Identify which cell holds the provided text, then report its [x, y] central coordinate. 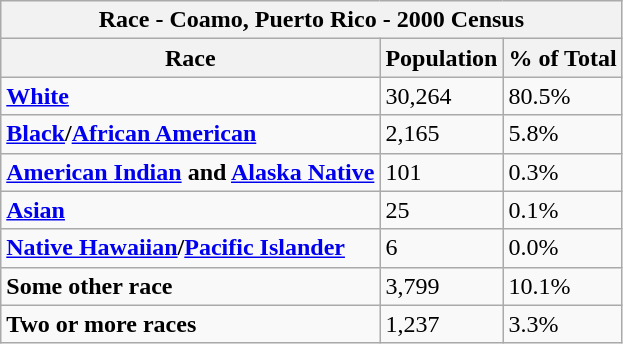
30,264 [442, 96]
Some other race [190, 286]
3,799 [442, 286]
American Indian and Alaska Native [190, 172]
101 [442, 172]
2,165 [442, 134]
Population [442, 58]
0.0% [562, 248]
Race [190, 58]
Black/African American [190, 134]
6 [442, 248]
Race - Coamo, Puerto Rico - 2000 Census [312, 20]
25 [442, 210]
3.3% [562, 324]
10.1% [562, 286]
Two or more races [190, 324]
1,237 [442, 324]
0.1% [562, 210]
% of Total [562, 58]
80.5% [562, 96]
White [190, 96]
Asian [190, 210]
0.3% [562, 172]
Native Hawaiian/Pacific Islander [190, 248]
5.8% [562, 134]
